Scan for the cell matching the given text and deliver its [X, Y] coordinate at center. 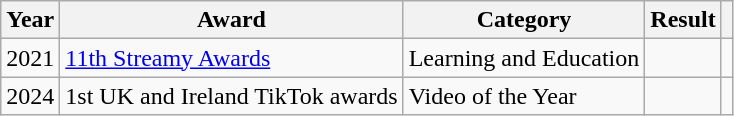
Result [683, 20]
11th Streamy Awards [232, 58]
Category [524, 20]
Year [30, 20]
Award [232, 20]
2024 [30, 96]
Video of the Year [524, 96]
1st UK and Ireland TikTok awards [232, 96]
Learning and Education [524, 58]
2021 [30, 58]
